Extract the (x, y) coordinate from the center of the cell holding the provided text.  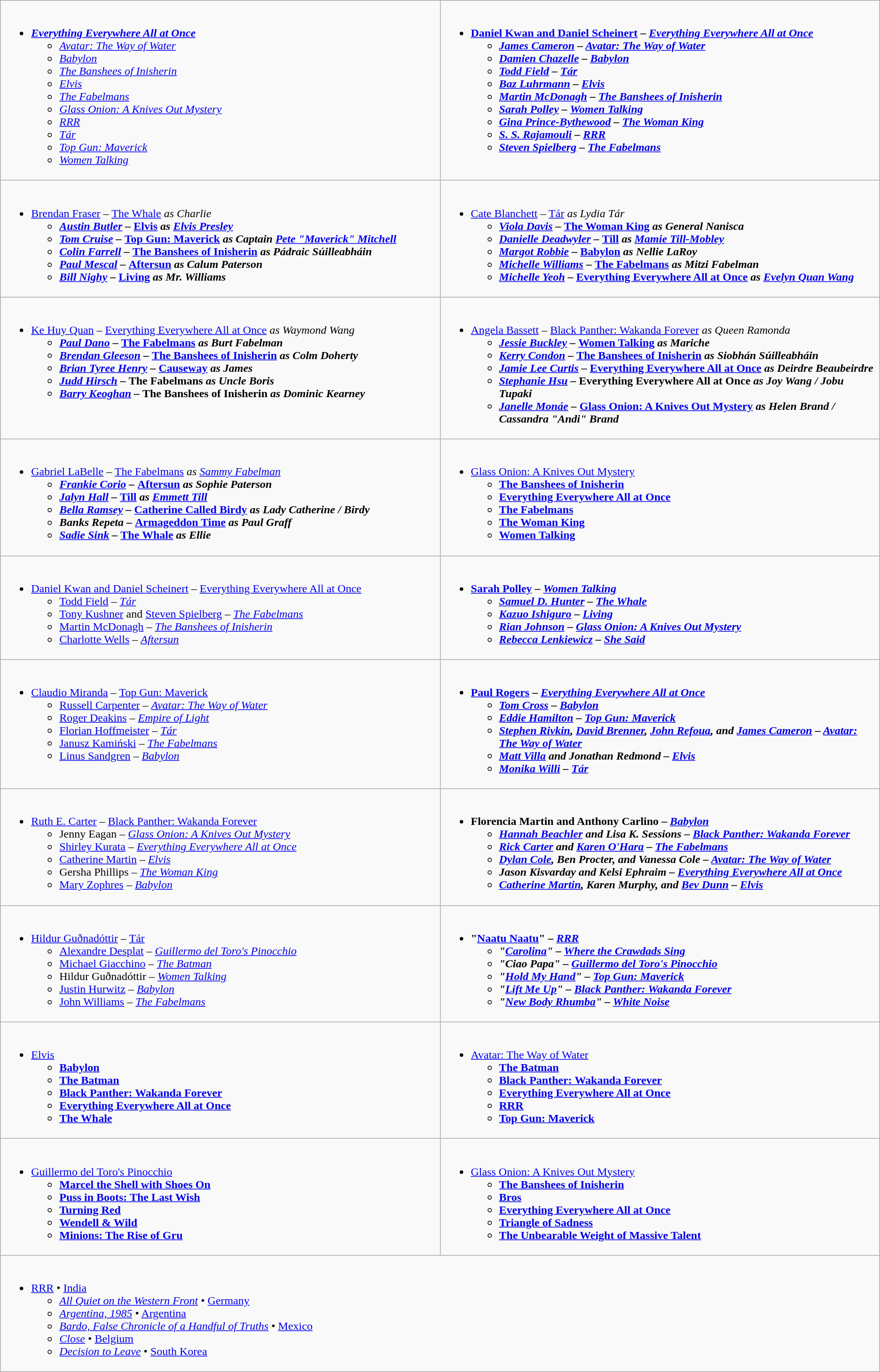
Guillermo del Toro's PinocchioMarcel the Shell with Shoes OnPuss in Boots: The Last WishTurning RedWendell & WildMinions: The Rise of Gru (220, 1197)
ElvisBabylonThe BatmanBlack Panther: Wakanda ForeverEverything Everywhere All at OnceThe Whale (220, 1080)
Glass Onion: A Knives Out MysteryThe Banshees of InisherinEverything Everywhere All at OnceThe FabelmansThe Woman KingWomen Talking (660, 497)
Avatar: The Way of WaterThe BatmanBlack Panther: Wakanda ForeverEverything Everywhere All at OnceRRRTop Gun: Maverick (660, 1080)
